Search for the cell housing the specified text and yield its [x, y] center coordinate. 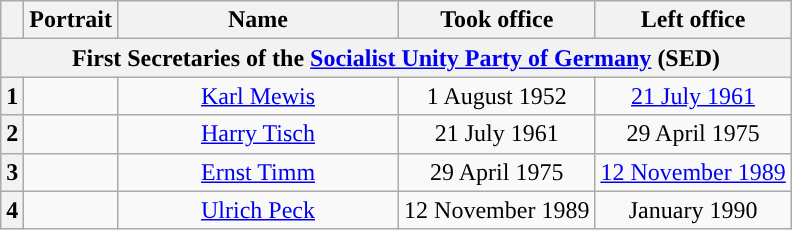
3 [12, 172]
2 [12, 134]
Took office [497, 20]
Harry Tisch [258, 134]
Portrait [71, 20]
Name [258, 20]
First Secretaries of the Socialist Unity Party of Germany (SED) [396, 58]
Ulrich Peck [258, 210]
Left office [693, 20]
January 1990 [693, 210]
4 [12, 210]
Karl Mewis [258, 96]
1 August 1952 [497, 96]
1 [12, 96]
Ernst Timm [258, 172]
